Capture the cell that displays the provided text and extract its [x, y] central coordinate. 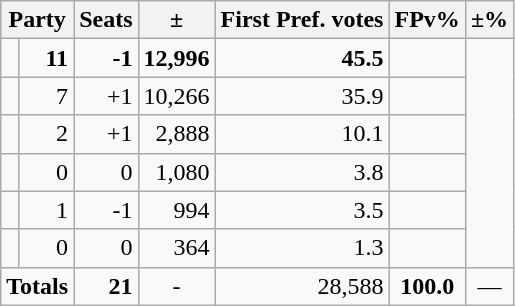
7 [46, 96]
28,588 [302, 286]
FPv% [427, 20]
10.1 [302, 134]
Party [38, 20]
± [176, 20]
1 [46, 210]
2 [46, 134]
First Pref. votes [302, 20]
11 [46, 58]
1.3 [302, 248]
3.8 [302, 172]
Totals [38, 286]
3.5 [302, 210]
10,266 [176, 96]
1,080 [176, 172]
— [489, 286]
±% [489, 20]
100.0 [427, 286]
21 [106, 286]
994 [176, 210]
Seats [106, 20]
364 [176, 248]
- [176, 286]
2,888 [176, 134]
45.5 [302, 58]
12,996 [176, 58]
35.9 [302, 96]
